Scan for the cell matching the given text and deliver its (X, Y) coordinate at center. 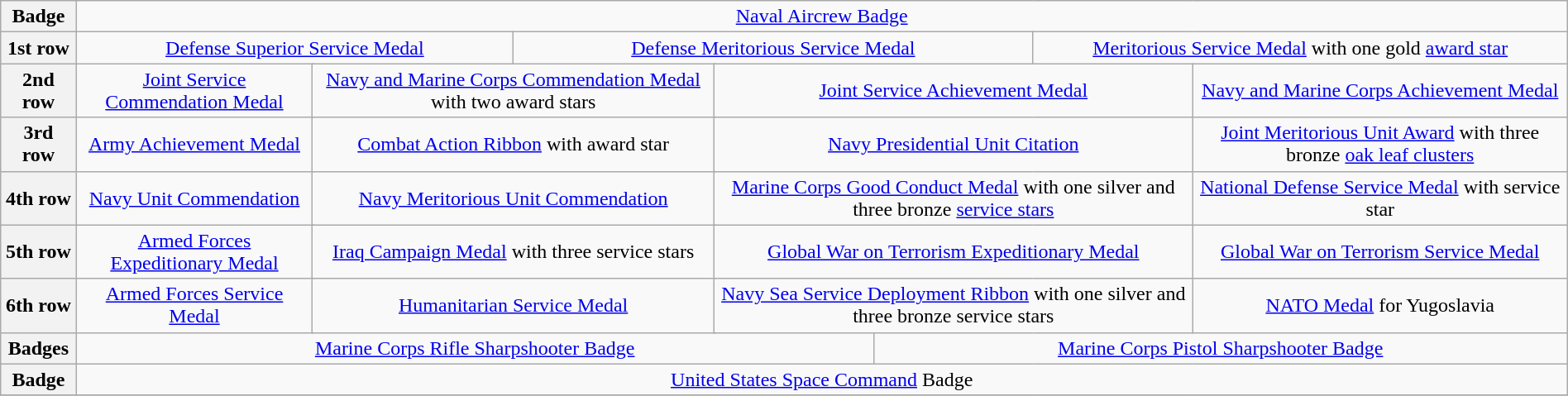
Navy and Marine Corps Commendation Medal with two award stars (513, 91)
Global War on Terrorism Expeditionary Medal (953, 251)
Armed Forces Service Medal (194, 306)
Humanitarian Service Medal (513, 306)
National Defense Service Medal with service star (1379, 198)
Navy Presidential Unit Citation (953, 144)
Defense Meritorious Service Medal (774, 48)
Navy Unit Commendation (194, 198)
Navy Meritorious Unit Commendation (513, 198)
Joint Service Commendation Medal (194, 91)
Armed Forces Expeditionary Medal (194, 251)
Badges (38, 348)
4th row (38, 198)
Defense Superior Service Medal (294, 48)
NATO Medal for Yugoslavia (1379, 306)
Combat Action Ribbon with award star (513, 144)
Meritorious Service Medal with one gold award star (1300, 48)
Global War on Terrorism Service Medal (1379, 251)
3rd row (38, 144)
2nd row (38, 91)
Iraq Campaign Medal with three service stars (513, 251)
United States Space Command Badge (822, 379)
Navy and Marine Corps Achievement Medal (1379, 91)
Marine Corps Rifle Sharpshooter Badge (475, 348)
Army Achievement Medal (194, 144)
Navy Sea Service Deployment Ribbon with one silver and three bronze service stars (953, 306)
Naval Aircrew Badge (822, 17)
1st row (38, 48)
6th row (38, 306)
5th row (38, 251)
Joint Service Achievement Medal (953, 91)
Joint Meritorious Unit Award with three bronze oak leaf clusters (1379, 144)
Marine Corps Good Conduct Medal with one silver and three bronze service stars (953, 198)
Marine Corps Pistol Sharpshooter Badge (1221, 348)
